From the cell containing the given text, extract its center point as (X, Y) coordinate. 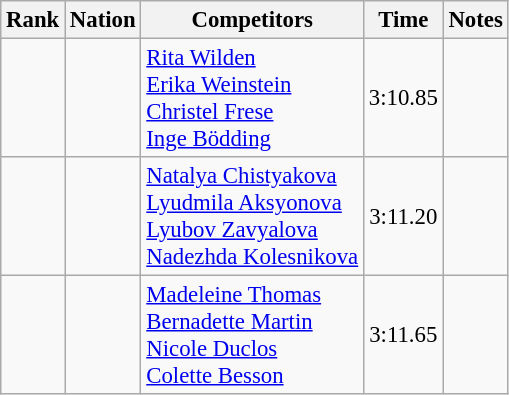
Rank (33, 20)
Notes (476, 20)
Madeleine ThomasBernadette MartinNicole DuclosColette Besson (252, 336)
3:11.65 (403, 336)
3:11.20 (403, 216)
Competitors (252, 20)
Time (403, 20)
Nation (103, 20)
Natalya ChistyakovaLyudmila AksyonovaLyubov ZavyalovaNadezhda Kolesnikova (252, 216)
Rita WildenErika WeinsteinChristel FreseInge Bödding (252, 98)
3:10.85 (403, 98)
